Capture the cell that displays the provided text and extract its [X, Y] central coordinate. 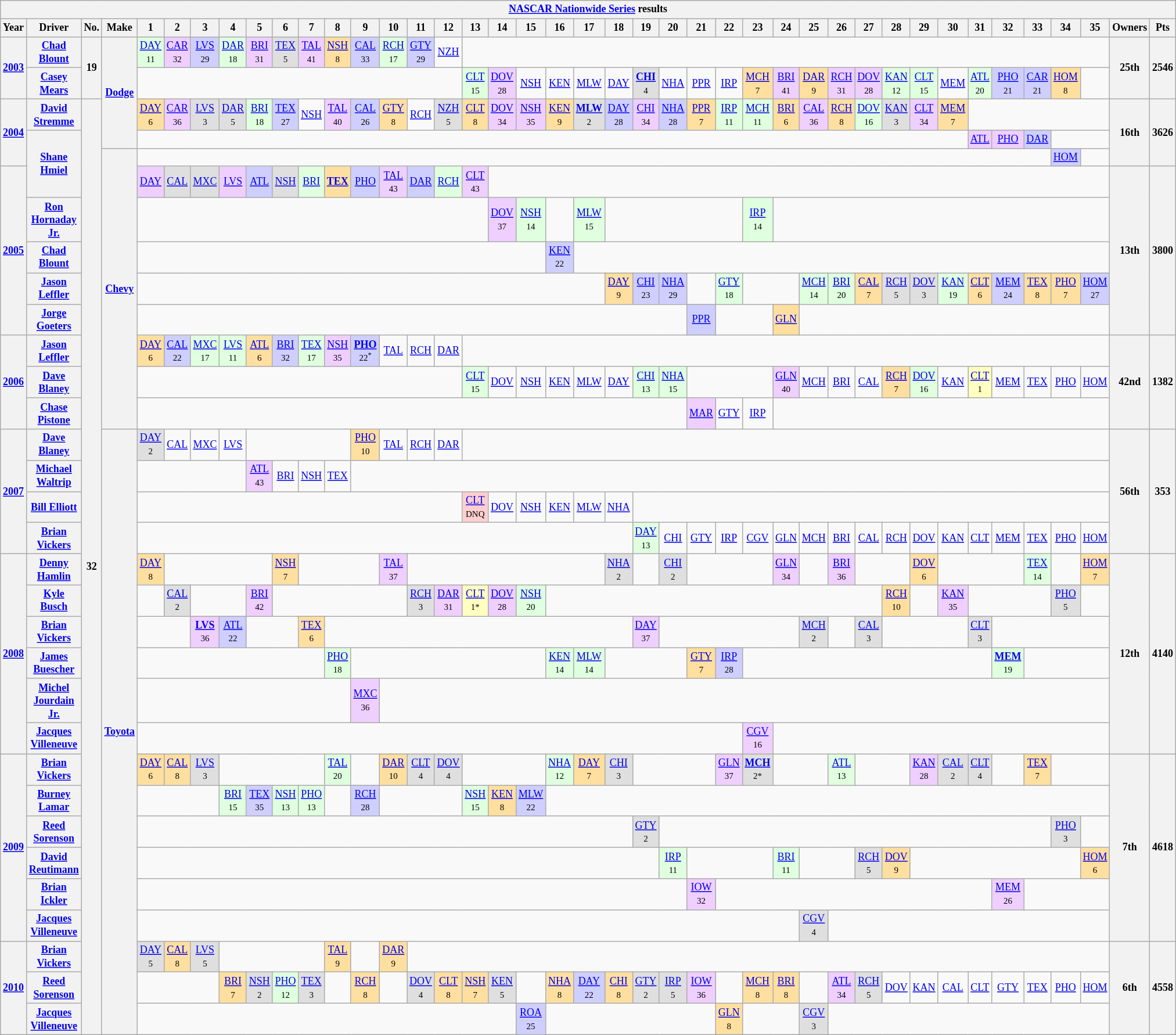
David Reutimann [53, 863]
34 [1066, 28]
NSH14 [531, 220]
DAY7 [589, 770]
CLT1 [980, 382]
KAN12 [896, 84]
DOV37 [502, 220]
BRI31 [259, 52]
30 [953, 28]
CAL3 [869, 632]
DAY8 [150, 570]
Chase Pistone [53, 414]
6 [286, 28]
NZH5 [448, 114]
CLT34 [924, 114]
RCH3 [421, 601]
MEM7 [953, 114]
DAY22 [589, 988]
DOV6 [924, 570]
GTY8 [394, 114]
2546 [1163, 67]
Kyle Busch [53, 601]
2010 [14, 987]
RCH17 [394, 52]
MCH7 [757, 84]
DAY28 [618, 114]
ATL20 [980, 84]
MLW14 [589, 663]
Dodge [120, 92]
BRI7 [233, 988]
21 [702, 28]
CHI [673, 538]
MEM24 [1008, 289]
12th [1130, 654]
TEX7 [1037, 770]
DAY13 [646, 538]
2 [177, 28]
BRI6 [786, 114]
TAL41 [311, 52]
PHO10 [365, 445]
TEX5 [286, 52]
PHO21 [1008, 84]
Toyota [120, 732]
CHI8 [618, 988]
KAN28 [924, 770]
CHI3 [618, 770]
BRI41 [786, 84]
TEX14 [1037, 570]
PHO12 [286, 988]
GLN8 [729, 1019]
CLT43 [475, 182]
Michael Waltrip [53, 476]
CAL33 [365, 52]
Owners [1130, 28]
42nd [1130, 382]
KEN5 [502, 988]
13th [1130, 251]
BRI18 [259, 114]
MXC17 [205, 351]
LVS5 [205, 957]
2004 [14, 132]
TEX17 [311, 351]
22 [729, 28]
Casey Mears [53, 84]
MLW2 [589, 114]
10 [394, 28]
DAY9 [618, 289]
CHI13 [646, 382]
MEM26 [1008, 894]
35 [1095, 28]
Bill Elliott [53, 507]
KAN19 [953, 289]
CAL7 [869, 289]
IRP5 [673, 988]
NSH13 [286, 801]
KEN22 [560, 257]
PHO7 [1066, 289]
IRP28 [729, 663]
DAY5 [150, 957]
NZH [448, 52]
TEX35 [259, 801]
26 [841, 28]
3800 [1163, 251]
17 [589, 28]
PHO5 [1066, 601]
TEX3 [311, 988]
PHO3 [1066, 832]
353 [1163, 491]
Chevy [120, 289]
NHA15 [673, 382]
TEX27 [286, 114]
TAL9 [338, 957]
Michel Jourdain Jr. [53, 700]
MEM19 [1008, 663]
LVS11 [233, 351]
MCH14 [814, 289]
CHI34 [646, 114]
56th [1130, 491]
ATL6 [259, 351]
2006 [14, 382]
KAN35 [953, 601]
IRP14 [757, 220]
BRI42 [259, 601]
DAR18 [233, 52]
MCH2 [814, 632]
ATL34 [841, 988]
DOV34 [502, 114]
KEN9 [560, 114]
4618 [1163, 847]
GLN34 [786, 570]
Pts [1163, 28]
RCH28 [365, 801]
20 [673, 28]
DAY37 [646, 632]
27 [869, 28]
Driver [53, 28]
13 [475, 28]
Jorge Goeters [53, 320]
David Stremme [53, 114]
NSH8 [338, 52]
25th [1130, 67]
7th [1130, 847]
3 [205, 28]
29 [924, 28]
DAR5 [233, 114]
CLT3 [980, 632]
BRI20 [841, 289]
RCH7 [896, 382]
IOW36 [702, 988]
BRI15 [233, 801]
CAR36 [177, 114]
4 [233, 28]
IOW32 [702, 894]
CHI23 [646, 289]
CGV4 [814, 925]
MLW22 [531, 801]
MAR [702, 414]
ATL43 [259, 476]
TAL43 [394, 182]
5 [259, 28]
KEN14 [560, 663]
CAR32 [177, 52]
ROA25 [531, 1019]
31 [980, 28]
4558 [1163, 987]
CAL26 [365, 114]
DAY2 [150, 445]
CGV [757, 538]
ATL13 [841, 770]
MLW15 [589, 220]
18 [618, 28]
BRI11 [786, 863]
NSH15 [475, 801]
NSH20 [531, 601]
8 [338, 28]
MCH11 [757, 114]
15 [531, 28]
GTY7 [702, 663]
14 [502, 28]
NHA29 [673, 289]
11 [421, 28]
NHA12 [560, 770]
NSH2 [259, 988]
CHI4 [646, 84]
1 [150, 28]
Ron Hornaday Jr. [53, 220]
2008 [14, 654]
CGV3 [814, 1019]
24 [786, 28]
16th [1130, 132]
NHA28 [673, 114]
DOV9 [896, 863]
ATL22 [233, 632]
MXC36 [365, 700]
KEN8 [502, 801]
2009 [14, 847]
GTY18 [729, 289]
BRI32 [286, 351]
Year [14, 28]
MCH8 [757, 988]
9 [365, 28]
CLT1* [475, 601]
CAL22 [177, 351]
Brian Ickler [53, 894]
HOM27 [1095, 289]
CLT6 [980, 289]
DAY11 [150, 52]
1382 [1163, 382]
No. [92, 28]
CHI2 [673, 570]
NASCAR Nationwide Series results [588, 9]
33 [1037, 28]
GLN40 [786, 382]
HOM7 [1095, 570]
DAR31 [448, 601]
PPR7 [702, 114]
James Buescher [53, 663]
28 [896, 28]
GTY29 [421, 52]
DAR10 [394, 770]
TAL37 [394, 570]
GLN37 [729, 770]
4140 [1163, 654]
6th [1130, 987]
TEX6 [311, 632]
TEX8 [1037, 289]
Burney Lamar [53, 801]
DOV3 [924, 289]
TAL20 [338, 770]
RCH31 [841, 84]
PHO13 [311, 801]
12 [448, 28]
7 [311, 28]
PHO22* [365, 351]
2003 [14, 67]
PHO18 [338, 663]
2007 [14, 491]
Shane Hmiel [53, 164]
3626 [1163, 132]
CGV16 [757, 738]
CAL36 [814, 114]
23 [757, 28]
BRI36 [841, 570]
LVS36 [205, 632]
25 [814, 28]
Denny Hamlin [53, 570]
2005 [14, 251]
MCH2* [757, 770]
TAL40 [338, 114]
NHA8 [560, 988]
KAN3 [896, 114]
NHA2 [618, 570]
RCH10 [896, 601]
LVS29 [205, 52]
CLTDNQ [475, 507]
BRI8 [786, 988]
Make [120, 28]
16 [560, 28]
HOM8 [1066, 84]
HOM6 [1095, 863]
CAR21 [1037, 84]
